Output the (X, Y) coordinate of the center of the cell containing the given text.  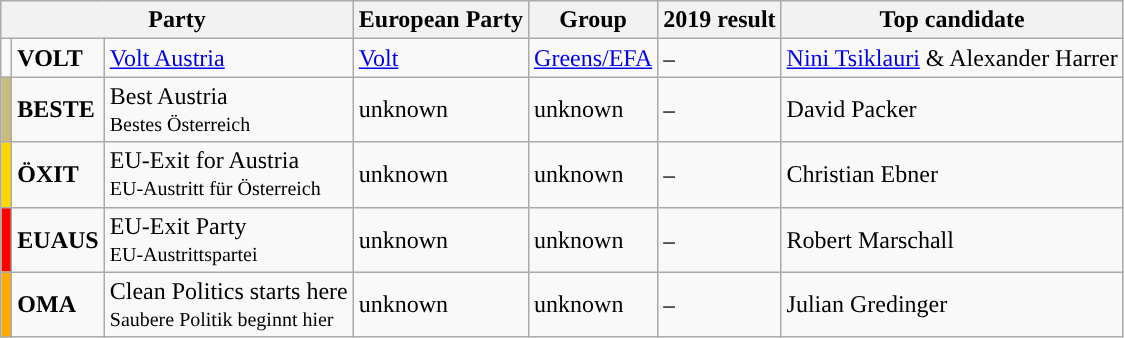
Best AustriaBestes Österreich (228, 110)
Group (594, 20)
EUAUS (58, 240)
EU-Exit for AustriaEU-Austritt für Österreich (228, 174)
ÖXIT (58, 174)
OMA (58, 304)
Robert Marschall (952, 240)
BESTE (58, 110)
Clean Politics starts hereSaubere Politik beginnt hier (228, 304)
Nini Tsiklauri & Alexander Harrer (952, 58)
Greens/EFA (594, 58)
Volt (440, 58)
Volt Austria (228, 58)
David Packer (952, 110)
2019 result (720, 20)
Julian Gredinger (952, 304)
Christian Ebner (952, 174)
VOLT (58, 58)
EU-Exit PartyEU-Austrittspartei (228, 240)
European Party (440, 20)
Party (177, 20)
Top candidate (952, 20)
